Search for the cell housing the specified text and yield its [X, Y] center coordinate. 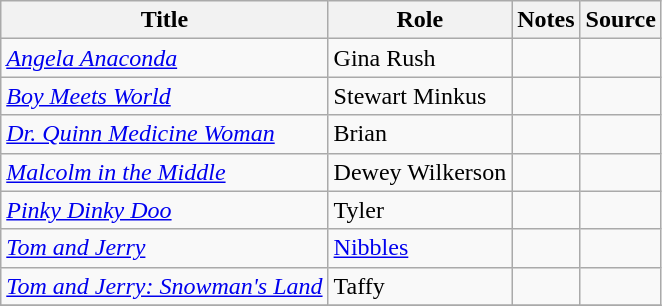
Source [620, 20]
Tyler [420, 210]
Dr. Quinn Medicine Woman [164, 134]
Nibbles [420, 248]
Brian [420, 134]
Dewey Wilkerson [420, 172]
Pinky Dinky Doo [164, 210]
Gina Rush [420, 58]
Tom and Jerry [164, 248]
Tom and Jerry: Snowman's Land [164, 286]
Stewart Minkus [420, 96]
Taffy [420, 286]
Title [164, 20]
Malcolm in the Middle [164, 172]
Angela Anaconda [164, 58]
Boy Meets World [164, 96]
Notes [546, 20]
Role [420, 20]
